Scan for the cell matching the given text and deliver its [X, Y] coordinate at center. 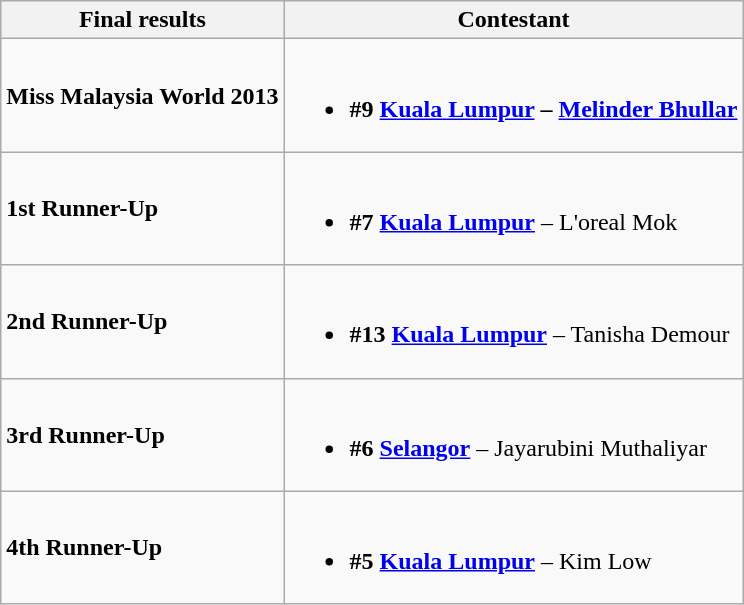
1st Runner-Up [142, 208]
3rd Runner-Up [142, 434]
#6 Selangor – Jayarubini Muthaliyar [514, 434]
Miss Malaysia World 2013 [142, 96]
4th Runner-Up [142, 548]
#9 Kuala Lumpur – Melinder Bhullar [514, 96]
#13 Kuala Lumpur – Tanisha Demour [514, 322]
Final results [142, 20]
2nd Runner-Up [142, 322]
#5 Kuala Lumpur – Kim Low [514, 548]
#7 Kuala Lumpur – L'oreal Mok [514, 208]
Contestant [514, 20]
